Locate the cell with the specified text and output its [X, Y] center coordinate. 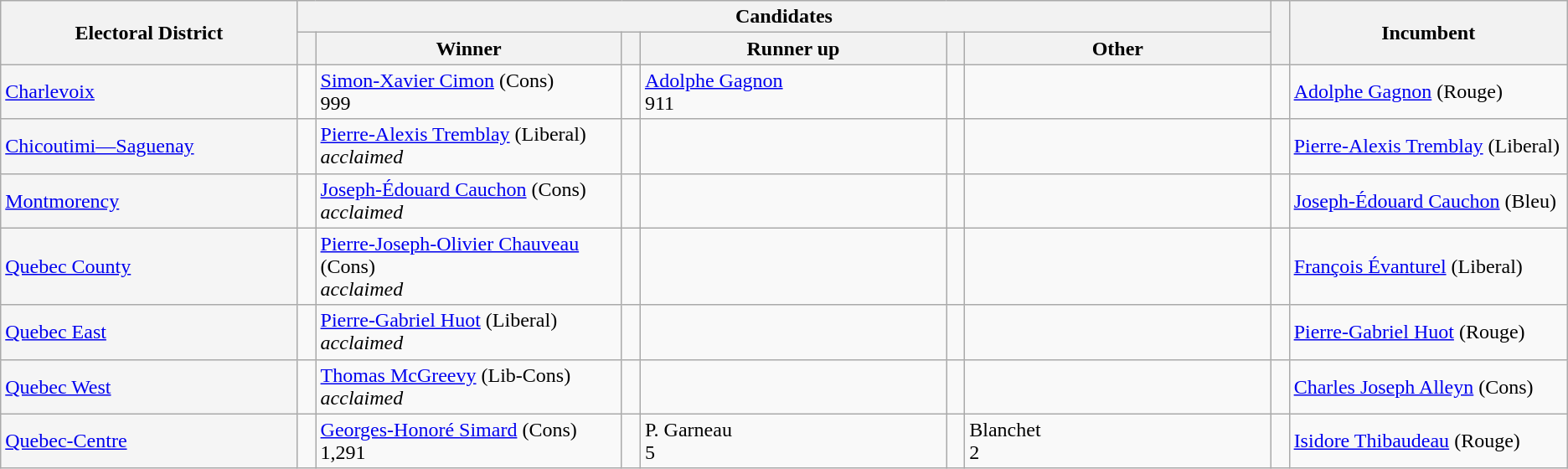
Georges-Honoré Simard (Cons) 1,291 [469, 441]
Pierre-Gabriel Huot (Liberal) acclaimed [469, 332]
Pierre-Alexis Tremblay (Liberal) acclaimed [469, 146]
Isidore Thibaudeau (Rouge) [1428, 441]
Chicoutimi—Saguenay [149, 146]
Quebec West [149, 387]
Quebec East [149, 332]
P. Garneau 5 [792, 441]
Thomas McGreevy (Lib-Cons) acclaimed [469, 387]
Simon-Xavier Cimon (Cons) 999 [469, 92]
Pierre-Joseph-Olivier Chauveau (Cons) acclaimed [469, 266]
Incumbent [1428, 33]
Charlevoix [149, 92]
Joseph-Édouard Cauchon (Cons) acclaimed [469, 201]
Winner [469, 49]
Joseph-Édouard Cauchon (Bleu) [1428, 201]
Quebec County [149, 266]
Montmorency [149, 201]
François Évanturel (Liberal) [1428, 266]
Charles Joseph Alleyn (Cons) [1428, 387]
Pierre-Alexis Tremblay (Liberal) [1428, 146]
Pierre-Gabriel Huot (Rouge) [1428, 332]
Runner up [792, 49]
Electoral District [149, 33]
Other [1117, 49]
Adolphe Gagnon 911 [792, 92]
Quebec-Centre [149, 441]
Blanchet 2 [1117, 441]
Adolphe Gagnon (Rouge) [1428, 92]
Candidates [784, 17]
